Pinpoint the cell where the given text exists, returning its (X, Y) midpoint coordinate. 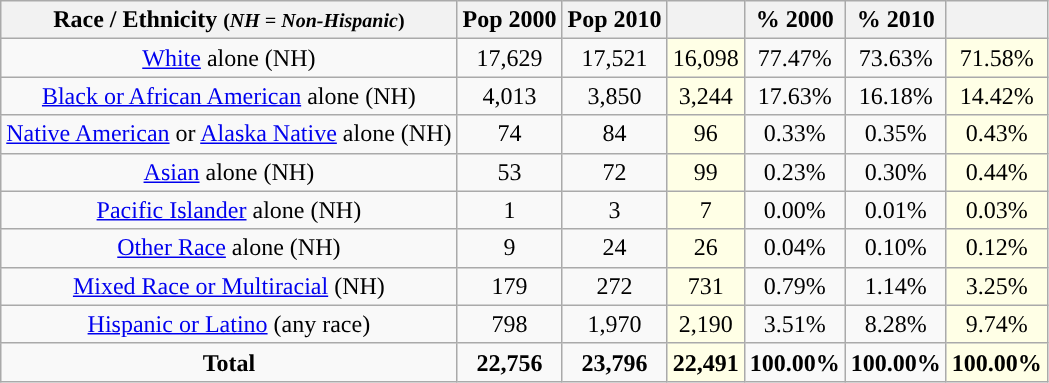
9.74% (996, 324)
96 (706, 134)
Asian alone (NH) (229, 172)
798 (510, 324)
3 (614, 210)
0.12% (996, 248)
9 (510, 248)
73.63% (896, 58)
0.00% (794, 210)
0.30% (896, 172)
272 (614, 286)
17.63% (794, 96)
Native American or Alaska Native alone (NH) (229, 134)
Pop 2000 (510, 20)
Race / Ethnicity (NH = Non-Hispanic) (229, 20)
Pop 2010 (614, 20)
17,629 (510, 58)
% 2010 (896, 20)
0.35% (896, 134)
0.04% (794, 248)
0.23% (794, 172)
1 (510, 210)
731 (706, 286)
53 (510, 172)
2,190 (706, 324)
0.43% (996, 134)
14.42% (996, 96)
8.28% (896, 324)
Total (229, 362)
Black or African American alone (NH) (229, 96)
179 (510, 286)
0.33% (794, 134)
16,098 (706, 58)
0.10% (896, 248)
3,850 (614, 96)
3.51% (794, 324)
% 2000 (794, 20)
1.14% (896, 286)
Mixed Race or Multiracial (NH) (229, 286)
84 (614, 134)
17,521 (614, 58)
22,756 (510, 362)
0.79% (794, 286)
74 (510, 134)
77.47% (794, 58)
24 (614, 248)
3,244 (706, 96)
Pacific Islander alone (NH) (229, 210)
White alone (NH) (229, 58)
3.25% (996, 286)
23,796 (614, 362)
1,970 (614, 324)
0.01% (896, 210)
16.18% (896, 96)
4,013 (510, 96)
Other Race alone (NH) (229, 248)
71.58% (996, 58)
26 (706, 248)
99 (706, 172)
72 (614, 172)
0.44% (996, 172)
Hispanic or Latino (any race) (229, 324)
0.03% (996, 210)
7 (706, 210)
22,491 (706, 362)
